Extract the [X, Y] coordinate from the center of the cell holding the provided text.  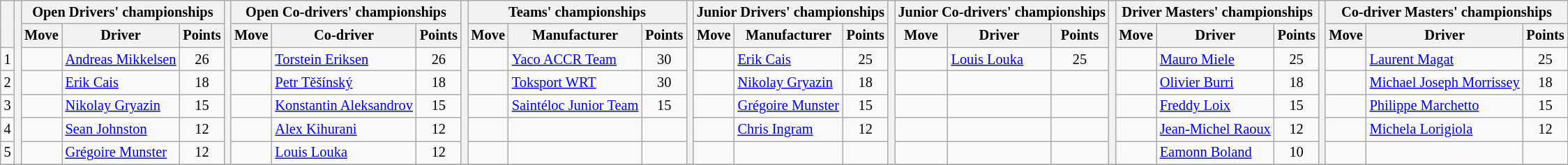
Freddy Loix [1215, 106]
Olivier Burri [1215, 82]
10 [1297, 152]
Eamonn Boland [1215, 152]
Junior Drivers' championships [791, 12]
Open Drivers' championships [123, 12]
3 [8, 106]
5 [8, 152]
Chris Ingram [789, 129]
Mauro Miele [1215, 59]
Co-driver [343, 36]
Yaco ACCR Team [575, 59]
Sean Johnston [121, 129]
Philippe Marchetto [1445, 106]
Teams' championships [578, 12]
2 [8, 82]
Laurent Magat [1445, 59]
Jean-Michel Raoux [1215, 129]
Konstantin Aleksandrov [343, 106]
Petr Těšínský [343, 82]
Junior Co-drivers' championships [1002, 12]
1 [8, 59]
Andreas Mikkelsen [121, 59]
Michela Lorigiola [1445, 129]
Alex Kihurani [343, 129]
4 [8, 129]
Driver Masters' championships [1216, 12]
Michael Joseph Morrissey [1445, 82]
Torstein Eriksen [343, 59]
Toksport WRT [575, 82]
Co-driver Masters' championships [1447, 12]
Saintéloc Junior Team [575, 106]
Open Co-drivers' championships [346, 12]
